From the cell containing the given text, extract its center point as (x, y) coordinate. 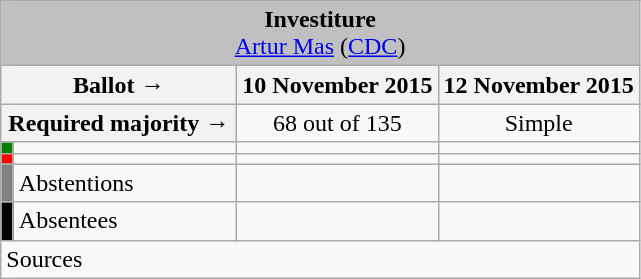
Simple (538, 123)
Abstentions (125, 183)
68 out of 135 (338, 123)
InvestitureArtur Mas (CDC) (320, 34)
Ballot → (119, 85)
12 November 2015 (538, 85)
Required majority → (119, 123)
10 November 2015 (338, 85)
Sources (320, 259)
Absentees (125, 221)
